Search for the cell housing the specified text and yield its [x, y] center coordinate. 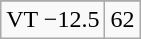
62 [122, 20]
VT −12.5 [53, 20]
